Pinpoint the cell where the given text exists, returning its (X, Y) midpoint coordinate. 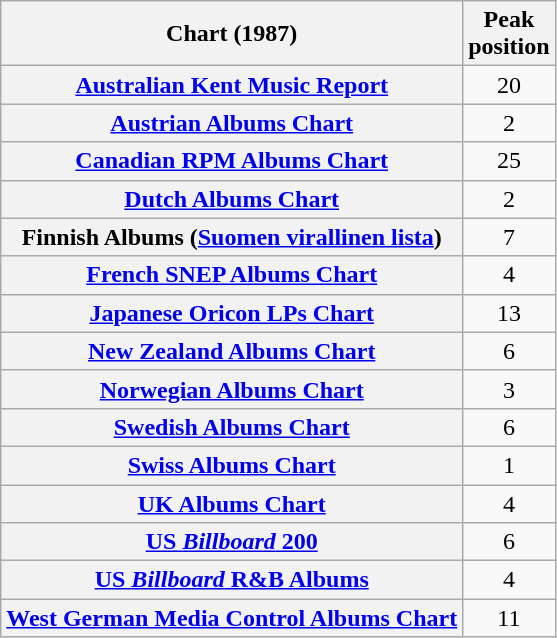
25 (509, 161)
Japanese Oricon LPs Chart (232, 313)
Peakposition (509, 34)
US Billboard 200 (232, 542)
Canadian RPM Albums Chart (232, 161)
New Zealand Albums Chart (232, 351)
French SNEP Albums Chart (232, 275)
11 (509, 618)
20 (509, 85)
Dutch Albums Chart (232, 199)
3 (509, 389)
Austrian Albums Chart (232, 123)
13 (509, 313)
Swedish Albums Chart (232, 427)
West German Media Control Albums Chart (232, 618)
Chart (1987) (232, 34)
Norwegian Albums Chart (232, 389)
US Billboard R&B Albums (232, 580)
Australian Kent Music Report (232, 85)
1 (509, 465)
Swiss Albums Chart (232, 465)
7 (509, 237)
Finnish Albums (Suomen virallinen lista) (232, 237)
UK Albums Chart (232, 503)
